Provide the (X, Y) coordinate of the cell's center where the given text is located.  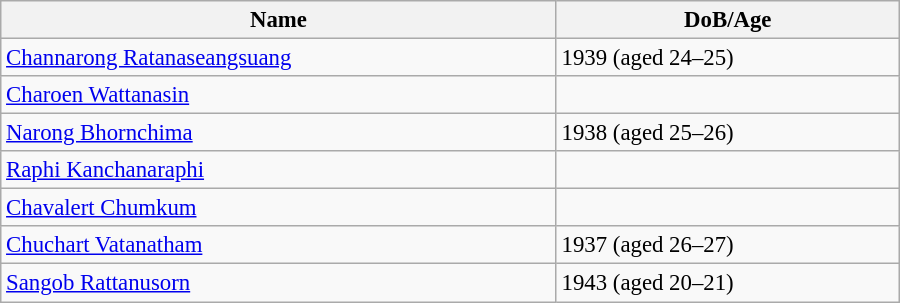
Narong Bhornchima (279, 133)
Charoen Wattanasin (279, 95)
Name (279, 20)
1937 (aged 26–27) (728, 245)
1939 (aged 24–25) (728, 58)
DoB/Age (728, 20)
Channarong Ratanaseangsuang (279, 58)
Chuchart Vatanatham (279, 245)
1938 (aged 25–26) (728, 133)
Sangob Rattanusorn (279, 283)
1943 (aged 20–21) (728, 283)
Chavalert Chumkum (279, 208)
Raphi Kanchanaraphi (279, 170)
